Scan for the cell matching the given text and deliver its [x, y] coordinate at center. 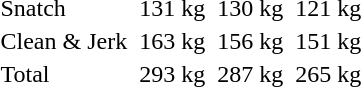
156 kg [250, 41]
163 kg [172, 41]
